Pinpoint the cell where the given text exists, returning its (x, y) midpoint coordinate. 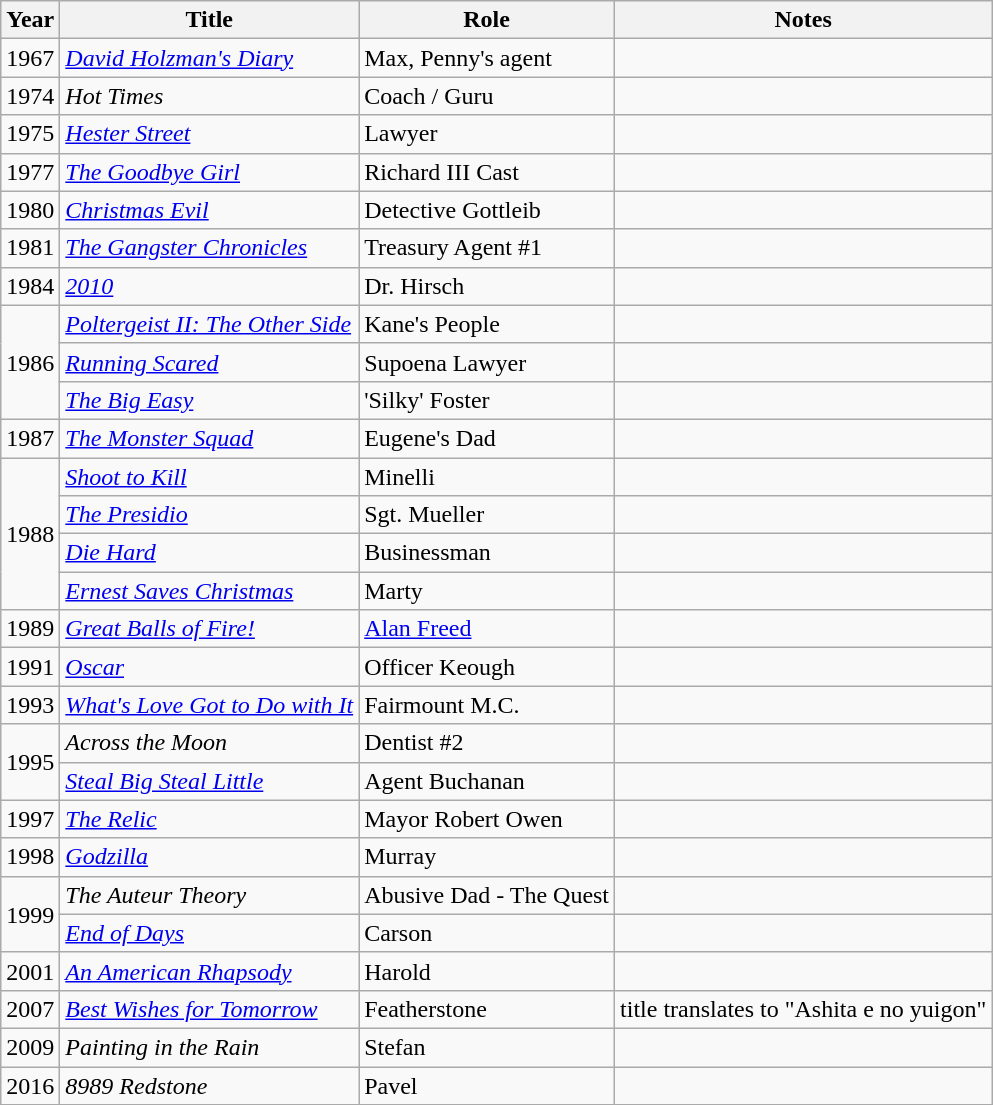
1988 (30, 534)
1991 (30, 667)
Mayor Robert Owen (487, 819)
2009 (30, 1047)
Treasury Agent #1 (487, 248)
The Big Easy (210, 400)
Notes (804, 20)
1977 (30, 172)
Die Hard (210, 553)
Painting in the Rain (210, 1047)
1995 (30, 762)
1997 (30, 819)
1989 (30, 629)
Stefan (487, 1047)
An American Rhapsody (210, 971)
Running Scared (210, 362)
Hester Street (210, 134)
Pavel (487, 1085)
Hot Times (210, 96)
Oscar (210, 667)
2010 (210, 286)
2007 (30, 1009)
Title (210, 20)
Great Balls of Fire! (210, 629)
1986 (30, 362)
1981 (30, 248)
Christmas Evil (210, 210)
Officer Keough (487, 667)
Best Wishes for Tomorrow (210, 1009)
title translates to "Ashita e no yuigon" (804, 1009)
2016 (30, 1085)
Coach / Guru (487, 96)
'Silky' Foster (487, 400)
The Monster Squad (210, 438)
Alan Freed (487, 629)
The Gangster Chronicles (210, 248)
Murray (487, 857)
1980 (30, 210)
Kane's People (487, 324)
Shoot to Kill (210, 477)
Year (30, 20)
1999 (30, 914)
Supoena Lawyer (487, 362)
Role (487, 20)
Poltergeist II: The Other Side (210, 324)
1984 (30, 286)
Harold (487, 971)
Detective Gottleib (487, 210)
The Auteur Theory (210, 895)
Carson (487, 933)
Eugene's Dad (487, 438)
Abusive Dad - The Quest (487, 895)
Max, Penny's agent (487, 58)
1967 (30, 58)
The Relic (210, 819)
1975 (30, 134)
What's Love Got to Do with It (210, 705)
1998 (30, 857)
Sgt. Mueller (487, 515)
Richard III Cast (487, 172)
The Presidio (210, 515)
2001 (30, 971)
Fairmount M.C. (487, 705)
Minelli (487, 477)
David Holzman's Diary (210, 58)
Featherstone (487, 1009)
8989 Redstone (210, 1085)
Marty (487, 591)
1987 (30, 438)
Ernest Saves Christmas (210, 591)
1974 (30, 96)
Steal Big Steal Little (210, 781)
Dentist #2 (487, 743)
Agent Buchanan (487, 781)
Across the Moon (210, 743)
Godzilla (210, 857)
Lawyer (487, 134)
Businessman (487, 553)
Dr. Hirsch (487, 286)
The Goodbye Girl (210, 172)
1993 (30, 705)
End of Days (210, 933)
